Locate the cell with the specified text and output its [X, Y] center coordinate. 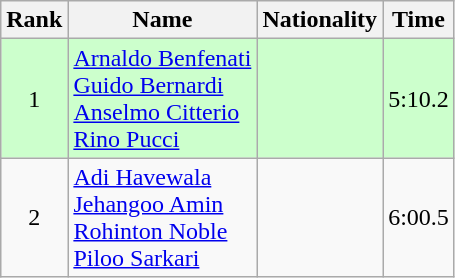
Adi HavewalaJehangoo AminRohinton NoblePiloo Sarkari [162, 218]
1 [34, 98]
Rank [34, 20]
5:10.2 [419, 98]
Nationality [320, 20]
6:00.5 [419, 218]
Name [162, 20]
2 [34, 218]
Time [419, 20]
Arnaldo BenfenatiGuido BernardiAnselmo CitterioRino Pucci [162, 98]
